Search for the cell housing the specified text and yield its [x, y] center coordinate. 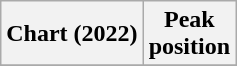
Chart (2022) [72, 34]
Peakposition [189, 34]
